Extract the (X, Y) coordinate from the center of the cell holding the provided text.  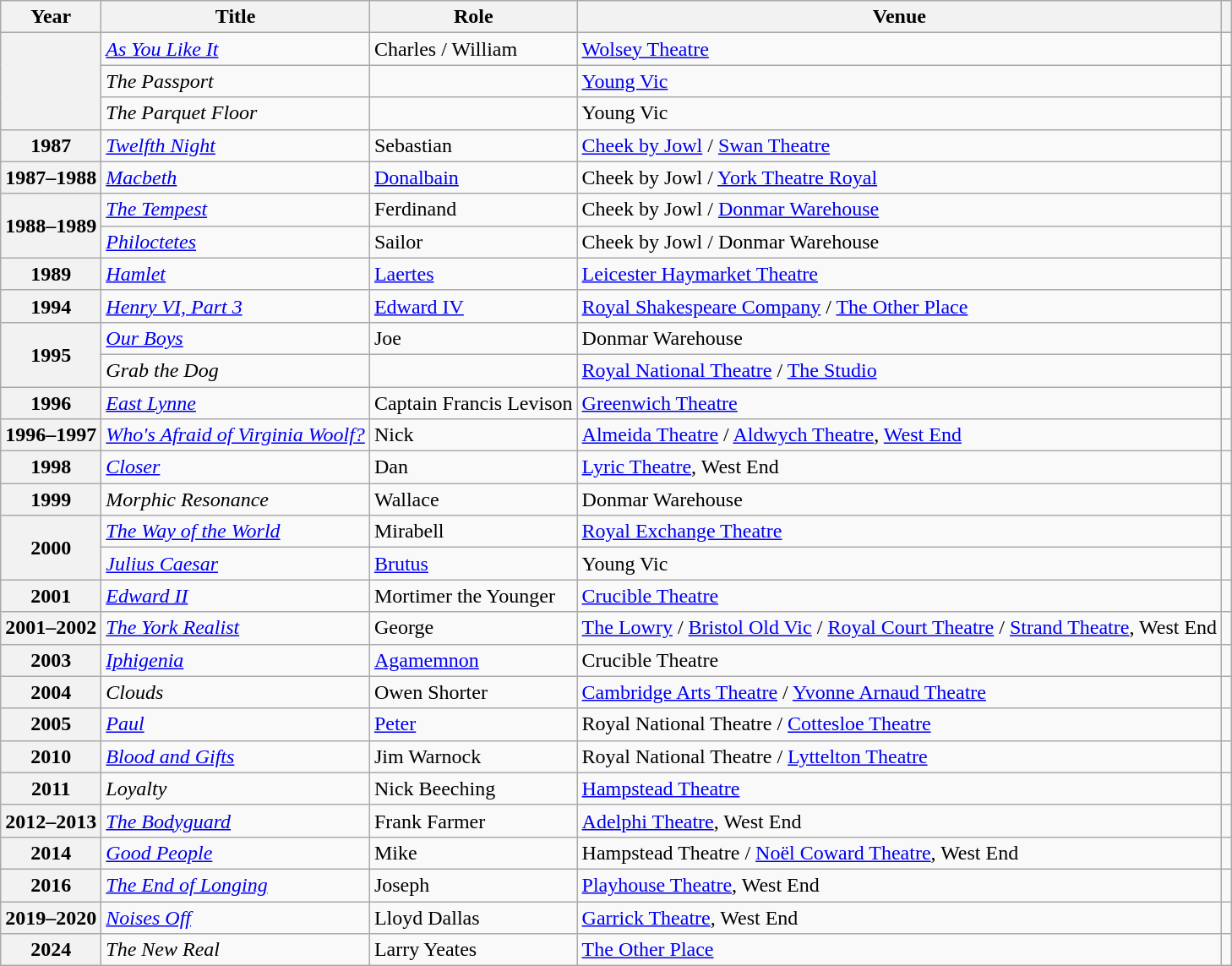
Venue (899, 17)
Clouds (236, 692)
1988–1989 (51, 226)
1994 (51, 306)
1996–1997 (51, 435)
2011 (51, 789)
Dan (473, 467)
The Lowry / Bristol Old Vic / Royal Court Theatre / Strand Theatre, West End (899, 628)
2014 (51, 853)
Greenwich Theatre (899, 403)
Nick (473, 435)
2019–2020 (51, 917)
Grab the Dog (236, 370)
The York Realist (236, 628)
The Bodyguard (236, 821)
Edward II (236, 596)
Leicester Haymarket Theatre (899, 274)
The Way of the World (236, 532)
Captain Francis Levison (473, 403)
Morphic Resonance (236, 499)
Cheek by Jowl / Swan Theatre (899, 145)
George (473, 628)
Royal Shakespeare Company / The Other Place (899, 306)
Noises Off (236, 917)
Iphigenia (236, 660)
2001 (51, 596)
Laertes (473, 274)
Wolsey Theatre (899, 49)
Joseph (473, 885)
East Lynne (236, 403)
Playhouse Theatre, West End (899, 885)
The Passport (236, 81)
Philoctetes (236, 242)
Mike (473, 853)
Frank Farmer (473, 821)
1999 (51, 499)
Adelphi Theatre, West End (899, 821)
Sailor (473, 242)
Our Boys (236, 338)
Agamemnon (473, 660)
2000 (51, 548)
Ferdinand (473, 210)
Cambridge Arts Theatre / Yvonne Arnaud Theatre (899, 692)
Year (51, 17)
1998 (51, 467)
Role (473, 17)
Sebastian (473, 145)
1987–1988 (51, 177)
Garrick Theatre, West End (899, 917)
The Tempest (236, 210)
Royal National Theatre / Cottesloe Theatre (899, 724)
Joe (473, 338)
Mortimer the Younger (473, 596)
1996 (51, 403)
Mirabell (473, 532)
Blood and Gifts (236, 756)
Donalbain (473, 177)
As You Like It (236, 49)
The Parquet Floor (236, 113)
Royal Exchange Theatre (899, 532)
Almeida Theatre / Aldwych Theatre, West End (899, 435)
Jim Warnock (473, 756)
1987 (51, 145)
Title (236, 17)
Nick Beeching (473, 789)
2003 (51, 660)
Good People (236, 853)
Cheek by Jowl / York Theatre Royal (899, 177)
1995 (51, 354)
Henry VI, Part 3 (236, 306)
2010 (51, 756)
Julius Caesar (236, 564)
Lyric Theatre, West End (899, 467)
Hampstead Theatre / Noël Coward Theatre, West End (899, 853)
2024 (51, 950)
2004 (51, 692)
1989 (51, 274)
Royal National Theatre / The Studio (899, 370)
2016 (51, 885)
Hampstead Theatre (899, 789)
Larry Yeates (473, 950)
2005 (51, 724)
Who's Afraid of Virginia Woolf? (236, 435)
Charles / William (473, 49)
Peter (473, 724)
2012–2013 (51, 821)
The End of Longing (236, 885)
2001–2002 (51, 628)
Lloyd Dallas (473, 917)
Wallace (473, 499)
The New Real (236, 950)
Paul (236, 724)
Owen Shorter (473, 692)
Royal National Theatre / Lyttelton Theatre (899, 756)
Closer (236, 467)
Loyalty (236, 789)
Brutus (473, 564)
Edward IV (473, 306)
Twelfth Night (236, 145)
Macbeth (236, 177)
The Other Place (899, 950)
Hamlet (236, 274)
